Return (X, Y) of the center of cell containing provided text 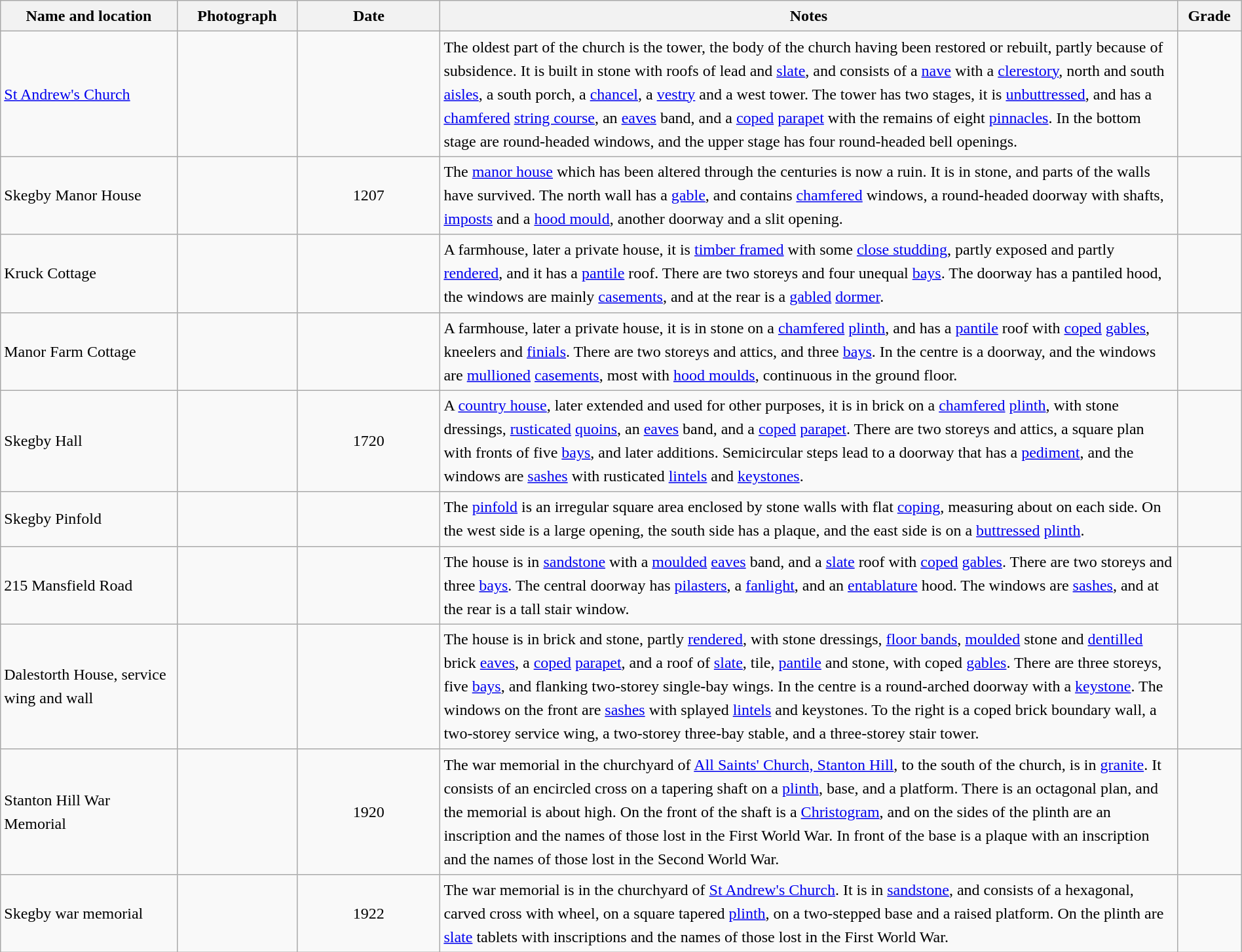
1720 (369, 441)
Stanton Hill War Memorial (89, 812)
Name and location (89, 16)
Skegby Pinfold (89, 519)
1920 (369, 812)
St Andrew's Church (89, 94)
Manor Farm Cottage (89, 351)
Date (369, 16)
Photograph (237, 16)
Skegby Manor House (89, 195)
215 Mansfield Road (89, 585)
Grade (1209, 16)
Skegby Hall (89, 441)
Notes (808, 16)
Kruck Cottage (89, 274)
1207 (369, 195)
Skegby war memorial (89, 913)
Dalestorth House, service wing and wall (89, 686)
1922 (369, 913)
